Return (X, Y) of the center of cell containing provided text 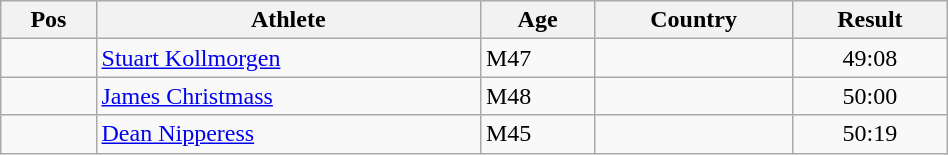
49:08 (870, 58)
50:00 (870, 96)
M48 (537, 96)
Stuart Kollmorgen (288, 58)
Dean Nipperess (288, 134)
Age (537, 20)
Pos (48, 20)
Athlete (288, 20)
Result (870, 20)
M45 (537, 134)
James Christmass (288, 96)
Country (694, 20)
50:19 (870, 134)
M47 (537, 58)
